Search for the cell housing the specified text and yield its [X, Y] center coordinate. 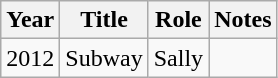
Sally [178, 58]
2012 [30, 58]
Notes [243, 20]
Title [104, 20]
Subway [104, 58]
Year [30, 20]
Role [178, 20]
